Locate the cell with the specified text and output its (X, Y) center coordinate. 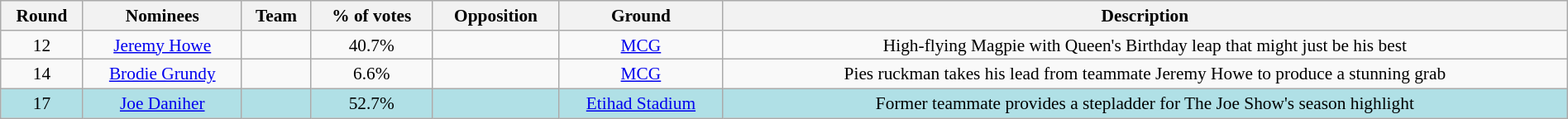
Pies ruckman takes his lead from teammate Jeremy Howe to produce a stunning grab (1145, 74)
52.7% (372, 104)
Team (276, 16)
14 (41, 74)
Opposition (496, 16)
17 (41, 104)
Description (1145, 16)
Jeremy Howe (162, 45)
12 (41, 45)
Joe Daniher (162, 104)
Former teammate provides a stepladder for The Joe Show's season highlight (1145, 104)
Etihad Stadium (640, 104)
Ground (640, 16)
High-flying Magpie with Queen's Birthday leap that might just be his best (1145, 45)
Brodie Grundy (162, 74)
% of votes (372, 16)
6.6% (372, 74)
Nominees (162, 16)
40.7% (372, 45)
Round (41, 16)
